Determine the (X, Y) coordinate at the center of the cell enclosing the given text.  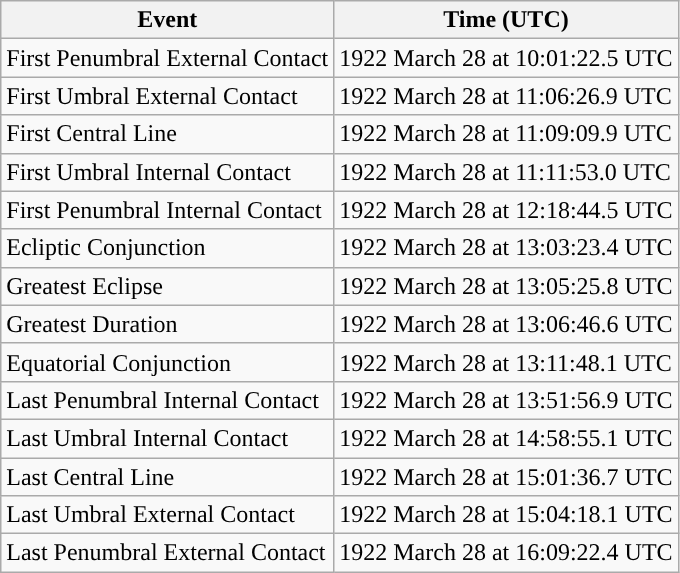
1922 March 28 at 13:51:56.9 UTC (506, 400)
1922 March 28 at 13:03:23.4 UTC (506, 248)
1922 March 28 at 15:04:18.1 UTC (506, 515)
1922 March 28 at 14:58:55.1 UTC (506, 438)
Greatest Duration (168, 324)
1922 March 28 at 11:06:26.9 UTC (506, 96)
Ecliptic Conjunction (168, 248)
First Central Line (168, 134)
First Umbral Internal Contact (168, 172)
1922 March 28 at 10:01:22.5 UTC (506, 58)
First Penumbral Internal Contact (168, 210)
1922 March 28 at 12:18:44.5 UTC (506, 210)
First Penumbral External Contact (168, 58)
1922 March 28 at 13:06:46.6 UTC (506, 324)
Last Penumbral External Contact (168, 553)
1922 March 28 at 15:01:36.7 UTC (506, 477)
1922 March 28 at 11:11:53.0 UTC (506, 172)
1922 March 28 at 11:09:09.9 UTC (506, 134)
Last Penumbral Internal Contact (168, 400)
Last Umbral Internal Contact (168, 438)
Greatest Eclipse (168, 286)
1922 March 28 at 13:05:25.8 UTC (506, 286)
Equatorial Conjunction (168, 362)
1922 March 28 at 16:09:22.4 UTC (506, 553)
First Umbral External Contact (168, 96)
Event (168, 20)
1922 March 28 at 13:11:48.1 UTC (506, 362)
Last Central Line (168, 477)
Time (UTC) (506, 20)
Last Umbral External Contact (168, 515)
